Scan for the cell matching the given text and deliver its (x, y) coordinate at center. 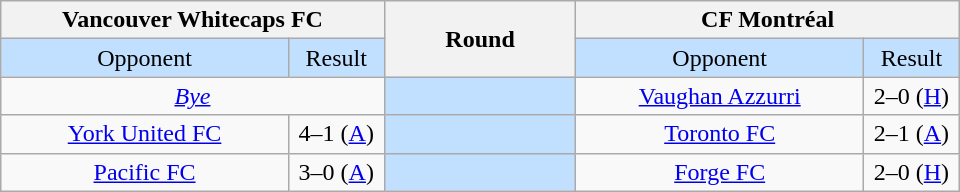
Vaughan Azzurri (720, 96)
2–1 (A) (911, 134)
Bye (192, 96)
3–0 (A) (336, 172)
York United FC (145, 134)
Forge FC (720, 172)
Round (480, 39)
Vancouver Whitecaps FC (192, 20)
Toronto FC (720, 134)
Pacific FC (145, 172)
4–1 (A) (336, 134)
CF Montréal (768, 20)
